Pinpoint the cell where the given text exists, returning its [X, Y] midpoint coordinate. 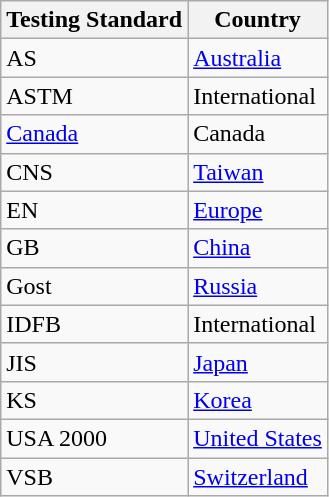
Testing Standard [94, 20]
KS [94, 400]
Gost [94, 286]
Japan [258, 362]
China [258, 248]
Russia [258, 286]
Switzerland [258, 477]
ASTM [94, 96]
GB [94, 248]
Taiwan [258, 172]
Australia [258, 58]
Korea [258, 400]
EN [94, 210]
United States [258, 438]
IDFB [94, 324]
AS [94, 58]
Country [258, 20]
USA 2000 [94, 438]
JIS [94, 362]
Europe [258, 210]
CNS [94, 172]
VSB [94, 477]
